Detect which cell encompasses the target text, then output its [x, y] center coordinate. 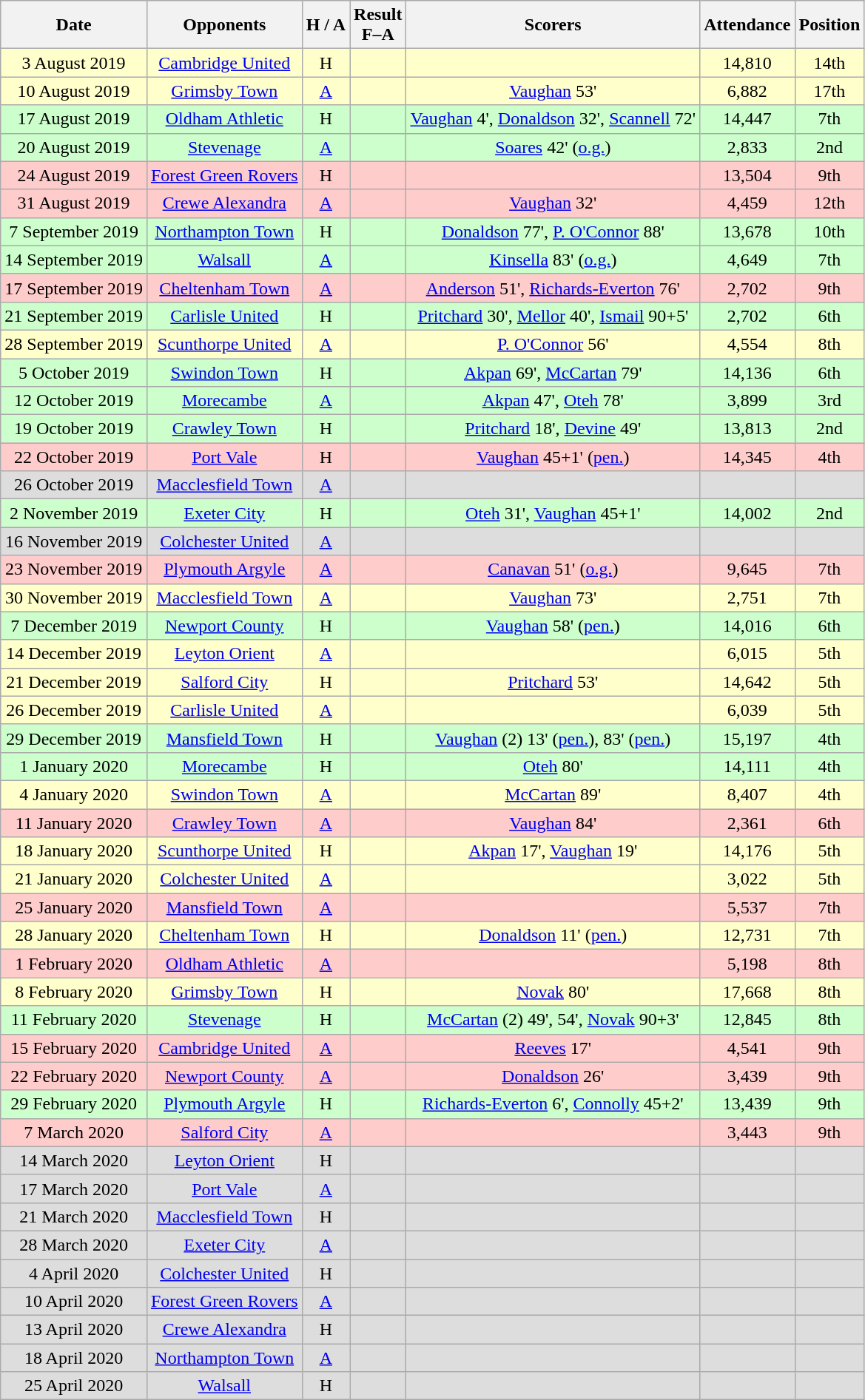
6,015 [747, 654]
ResultF–A [378, 25]
13,678 [747, 231]
14,111 [747, 766]
12,731 [747, 936]
4,459 [747, 203]
Akpan 47', Oteh 78' [553, 401]
Vaughan 58' (pen.) [553, 626]
2,751 [747, 598]
Vaughan 4', Donaldson 32', Scannell 72' [553, 119]
Position [829, 25]
H / A [326, 25]
12,845 [747, 1020]
13,439 [747, 1104]
17,668 [747, 992]
25 January 2020 [74, 907]
Anderson 51', Richards-Everton 76' [553, 288]
10th [829, 231]
Donaldson 11' (pen.) [553, 936]
3,439 [747, 1076]
Pritchard 30', Mellor 40', Ismail 90+5' [553, 316]
Vaughan (2) 13' (pen.), 83' (pen.) [553, 738]
8 February 2020 [74, 992]
Soares 42' (o.g.) [553, 147]
17 March 2020 [74, 1188]
16 November 2019 [74, 541]
Opponents [224, 25]
15 February 2020 [74, 1048]
Oteh 80' [553, 766]
6,039 [747, 710]
18 January 2020 [74, 851]
Vaughan 45+1' (pen.) [553, 457]
P. O'Connor 56' [553, 344]
12 October 2019 [74, 401]
Date [74, 25]
3 August 2019 [74, 63]
13,813 [747, 429]
6,882 [747, 91]
2,361 [747, 823]
17th [829, 91]
3,443 [747, 1132]
28 March 2020 [74, 1245]
5,198 [747, 964]
Donaldson 26' [553, 1076]
3,899 [747, 401]
Pritchard 18', Devine 49' [553, 429]
Akpan 69', McCartan 79' [553, 372]
2 November 2019 [74, 513]
23 November 2019 [74, 569]
28 September 2019 [74, 344]
30 November 2019 [74, 598]
21 January 2020 [74, 879]
Richards-Everton 6', Connolly 45+2' [553, 1104]
4,554 [747, 344]
Pritchard 53' [553, 682]
28 January 2020 [74, 936]
McCartan 89' [553, 794]
7 December 2019 [74, 626]
5,537 [747, 907]
Reeves 17' [553, 1048]
13,504 [747, 175]
1 February 2020 [74, 964]
Donaldson 77', P. O'Connor 88' [553, 231]
12th [829, 203]
14 September 2019 [74, 260]
Vaughan 53' [553, 91]
24 August 2019 [74, 175]
Canavan 51' (o.g.) [553, 569]
Vaughan 73' [553, 598]
14,345 [747, 457]
9,645 [747, 569]
Attendance [747, 25]
26 October 2019 [74, 485]
8,407 [747, 794]
Scorers [553, 25]
29 December 2019 [74, 738]
14,176 [747, 851]
17 September 2019 [74, 288]
17 August 2019 [74, 119]
Kinsella 83' (o.g.) [553, 260]
29 February 2020 [74, 1104]
19 October 2019 [74, 429]
Oteh 31', Vaughan 45+1' [553, 513]
25 April 2020 [74, 1386]
21 March 2020 [74, 1217]
13 April 2020 [74, 1330]
2,833 [747, 147]
4 January 2020 [74, 794]
20 August 2019 [74, 147]
14,016 [747, 626]
10 August 2019 [74, 91]
1 January 2020 [74, 766]
26 December 2019 [74, 710]
14,810 [747, 63]
4,541 [747, 1048]
31 August 2019 [74, 203]
4 April 2020 [74, 1273]
14th [829, 63]
14,002 [747, 513]
21 September 2019 [74, 316]
7 March 2020 [74, 1132]
McCartan (2) 49', 54', Novak 90+3' [553, 1020]
7 September 2019 [74, 231]
15,197 [747, 738]
14,642 [747, 682]
14,136 [747, 372]
Novak 80' [553, 992]
11 January 2020 [74, 823]
Vaughan 32' [553, 203]
Akpan 17', Vaughan 19' [553, 851]
14,447 [747, 119]
11 February 2020 [74, 1020]
22 February 2020 [74, 1076]
5 October 2019 [74, 372]
4,649 [747, 260]
22 October 2019 [74, 457]
3,022 [747, 879]
21 December 2019 [74, 682]
14 March 2020 [74, 1160]
10 April 2020 [74, 1302]
3rd [829, 401]
Vaughan 84' [553, 823]
14 December 2019 [74, 654]
18 April 2020 [74, 1358]
